Pinpoint the cell where the given text exists, returning its [x, y] midpoint coordinate. 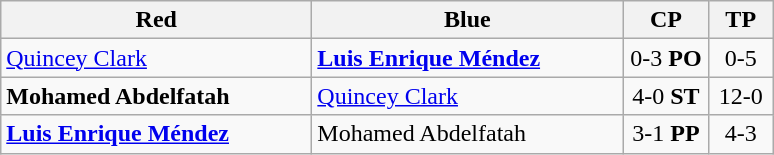
12-0 [741, 96]
CP [666, 20]
Blue [468, 20]
3-1 PP [666, 134]
Red [156, 20]
4-0 ST [666, 96]
0-3 PO [666, 58]
0-5 [741, 58]
TP [741, 20]
4-3 [741, 134]
